Determine the (X, Y) coordinate at the center of the cell enclosing the given text.  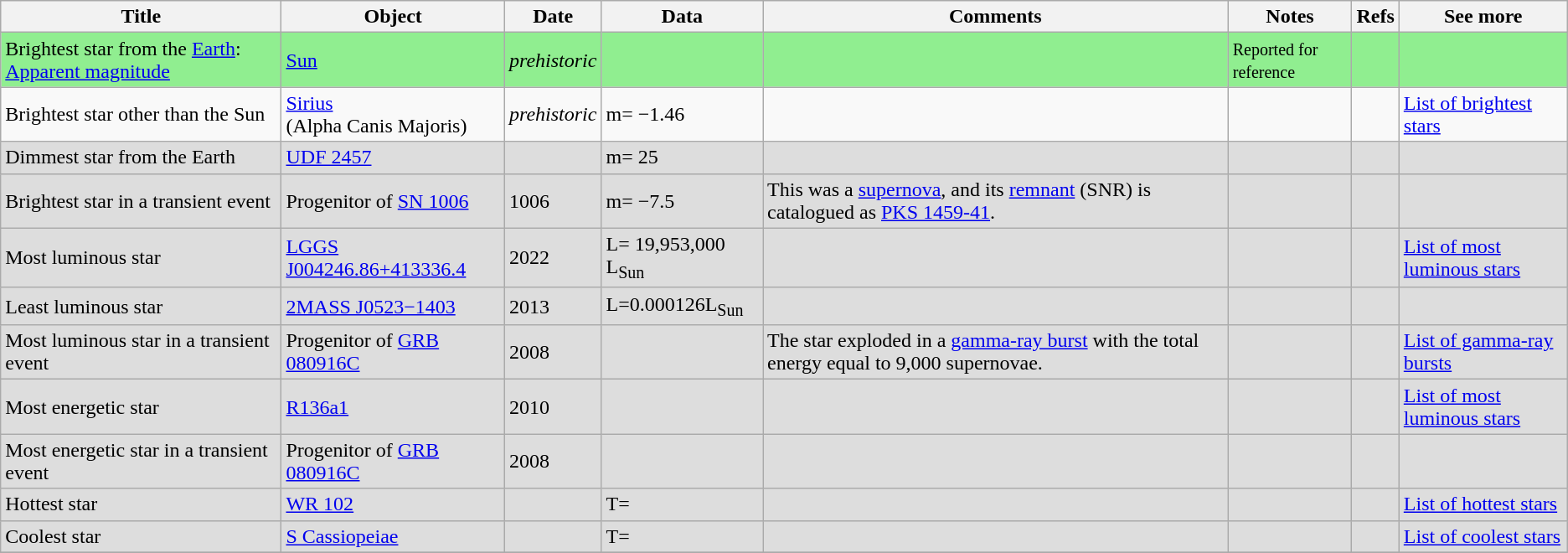
Data (682, 17)
R136a1 (394, 407)
Sun (394, 60)
Brightest star in a transient event (141, 201)
List of gamma-ray bursts (1483, 352)
Coolest star (141, 536)
m= 25 (682, 158)
S Cassiopeiae (394, 536)
UDF 2457 (394, 158)
Most luminous star in a transient event (141, 352)
List of coolest stars (1483, 536)
m= −7.5 (682, 201)
2MASS J0523−1403 (394, 306)
List of brightest stars (1483, 114)
List of hottest stars (1483, 504)
Notes (1290, 17)
This was a supernova, and its remnant (SNR) is catalogued as PKS 1459-41. (996, 201)
Reported for reference (1290, 60)
Sirius (Alpha Canis Majoris) (394, 114)
Hottest star (141, 504)
The star exploded in a gamma-ray burst with the total energy equal to 9,000 supernovae. (996, 352)
Comments (996, 17)
Most energetic star in a transient event (141, 461)
LGGS J004246.86+413336.4 (394, 258)
See more (1483, 17)
Least luminous star (141, 306)
1006 (553, 201)
L=0.000126LSun (682, 306)
Date (553, 17)
L= 19,953,000 LSun (682, 258)
m= −1.46 (682, 114)
2022 (553, 258)
Object (394, 17)
Most luminous star (141, 258)
Brightest star other than the Sun (141, 114)
Title (141, 17)
2010 (553, 407)
Progenitor of SN 1006 (394, 201)
Most energetic star (141, 407)
Refs (1375, 17)
2013 (553, 306)
Dimmest star from the Earth (141, 158)
WR 102 (394, 504)
Brightest star from the Earth: Apparent magnitude (141, 60)
